Output the (x, y) coordinate of the center of the cell containing the given text.  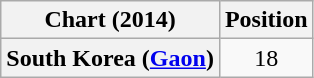
18 (266, 58)
Chart (2014) (110, 20)
South Korea (Gaon) (110, 58)
Position (266, 20)
